Return (x, y) of the center of cell containing provided text 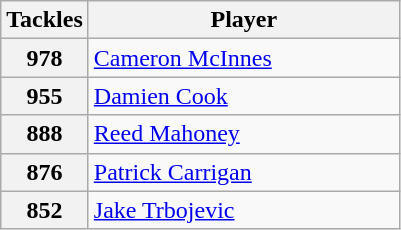
888 (45, 134)
978 (45, 58)
Reed Mahoney (244, 134)
Tackles (45, 20)
Jake Trbojevic (244, 210)
876 (45, 172)
955 (45, 96)
Patrick Carrigan (244, 172)
Damien Cook (244, 96)
Cameron McInnes (244, 58)
852 (45, 210)
Player (244, 20)
